Return (X, Y) of the center of cell containing provided text 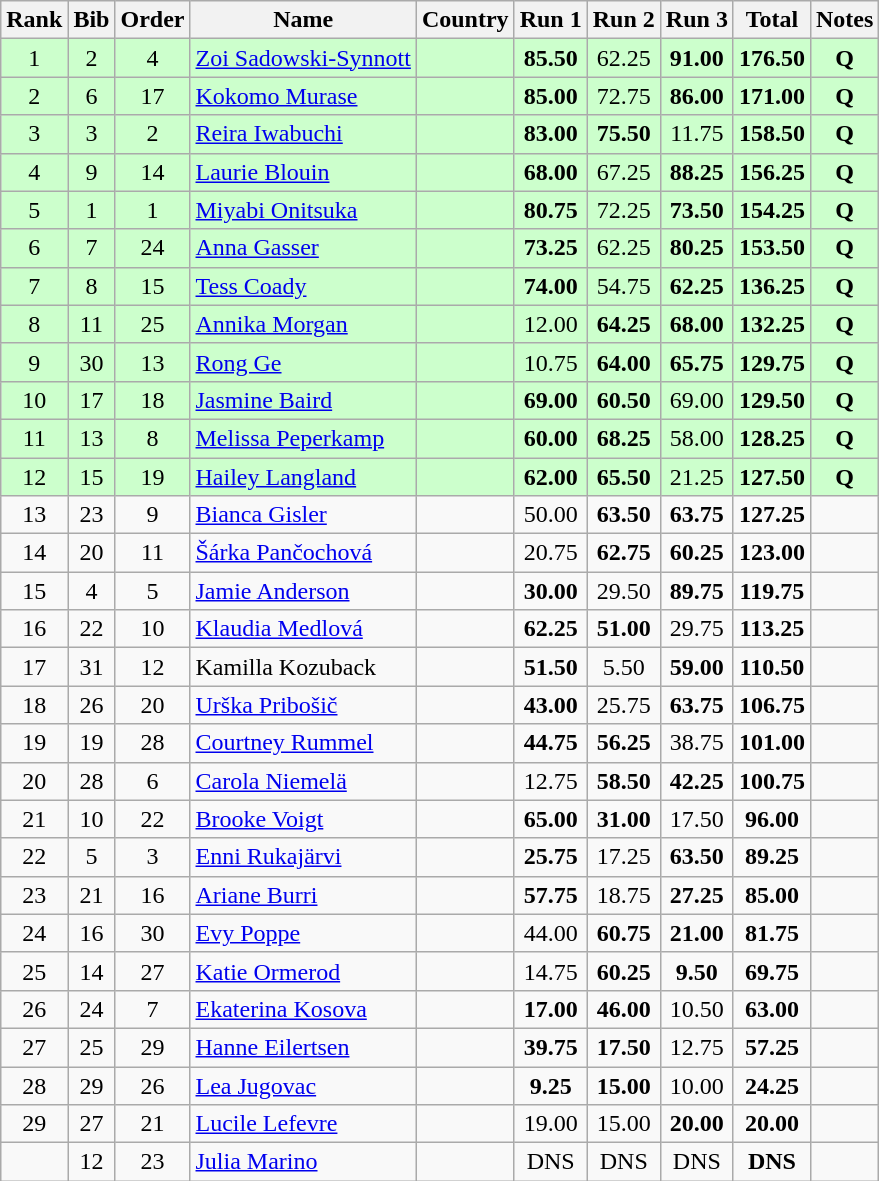
158.50 (772, 134)
62.75 (624, 553)
50.00 (550, 515)
153.50 (772, 248)
176.50 (772, 58)
Ekaterina Kosova (303, 1009)
129.75 (772, 362)
73.25 (550, 248)
Rank (34, 20)
89.75 (696, 591)
57.75 (550, 895)
60.50 (624, 400)
Melissa Peperkamp (303, 438)
29.75 (696, 629)
63.00 (772, 1009)
Ariane Burri (303, 895)
10.50 (696, 1009)
Tess Coady (303, 286)
11.75 (696, 134)
88.25 (696, 172)
5.50 (624, 667)
Run 1 (550, 20)
171.00 (772, 96)
29.50 (624, 591)
80.25 (696, 248)
58.50 (624, 781)
72.75 (624, 96)
127.25 (772, 515)
80.75 (550, 210)
Miyabi Onitsuka (303, 210)
72.25 (624, 210)
38.75 (696, 743)
85.50 (550, 58)
Annika Morgan (303, 324)
73.50 (696, 210)
136.25 (772, 286)
Jasmine Baird (303, 400)
14.75 (550, 971)
43.00 (550, 705)
83.00 (550, 134)
Carola Niemelä (303, 781)
Hanne Eilertsen (303, 1047)
Bianca Gisler (303, 515)
17.00 (550, 1009)
42.25 (696, 781)
110.50 (772, 667)
Order (152, 20)
54.75 (624, 286)
60.00 (550, 438)
21.00 (696, 933)
21.25 (696, 477)
119.75 (772, 591)
100.75 (772, 781)
56.25 (624, 743)
Enni Rukajärvi (303, 857)
81.75 (772, 933)
27.25 (696, 895)
65.50 (624, 477)
20.75 (550, 553)
Country (465, 20)
106.75 (772, 705)
74.00 (550, 286)
132.25 (772, 324)
31.00 (624, 819)
65.75 (696, 362)
57.25 (772, 1047)
101.00 (772, 743)
Anna Gasser (303, 248)
39.75 (550, 1047)
69.75 (772, 971)
Kokomo Murase (303, 96)
12.00 (550, 324)
9.25 (550, 1085)
60.75 (624, 933)
75.50 (624, 134)
67.25 (624, 172)
Reira Iwabuchi (303, 134)
19.00 (550, 1124)
Zoi Sadowski-Synnott (303, 58)
154.25 (772, 210)
113.25 (772, 629)
51.00 (624, 629)
17.25 (624, 857)
44.00 (550, 933)
Lea Jugovac (303, 1085)
51.50 (550, 667)
10.00 (696, 1085)
Run 3 (696, 20)
91.00 (696, 58)
Courtney Rummel (303, 743)
Lucile Lefevre (303, 1124)
30.00 (550, 591)
Šárka Pančochová (303, 553)
46.00 (624, 1009)
Rong Ge (303, 362)
Notes (844, 20)
Katie Ormerod (303, 971)
64.25 (624, 324)
58.00 (696, 438)
89.25 (772, 857)
123.00 (772, 553)
Hailey Langland (303, 477)
Julia Marino (303, 1162)
65.00 (550, 819)
127.50 (772, 477)
64.00 (624, 362)
24.25 (772, 1085)
Total (772, 20)
Laurie Blouin (303, 172)
Jamie Anderson (303, 591)
31 (92, 667)
9.50 (696, 971)
62.00 (550, 477)
Evy Poppe (303, 933)
44.75 (550, 743)
128.25 (772, 438)
68.25 (624, 438)
18.75 (624, 895)
Urška Pribošič (303, 705)
Brooke Voigt (303, 819)
59.00 (696, 667)
156.25 (772, 172)
129.50 (772, 400)
Klaudia Medlová (303, 629)
Name (303, 20)
Bib (92, 20)
Run 2 (624, 20)
Kamilla Kozuback (303, 667)
86.00 (696, 96)
10.75 (550, 362)
96.00 (772, 819)
